Detect which cell encompasses the target text, then output its [X, Y] center coordinate. 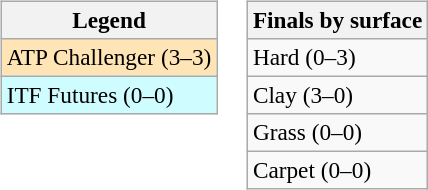
Grass (0–0) [337, 133]
Clay (3–0) [337, 95]
Legend [108, 20]
Hard (0–3) [337, 57]
ATP Challenger (3–3) [108, 57]
ITF Futures (0–0) [108, 95]
Finals by surface [337, 20]
Carpet (0–0) [337, 171]
